From the cell containing the given text, extract its center point as (x, y) coordinate. 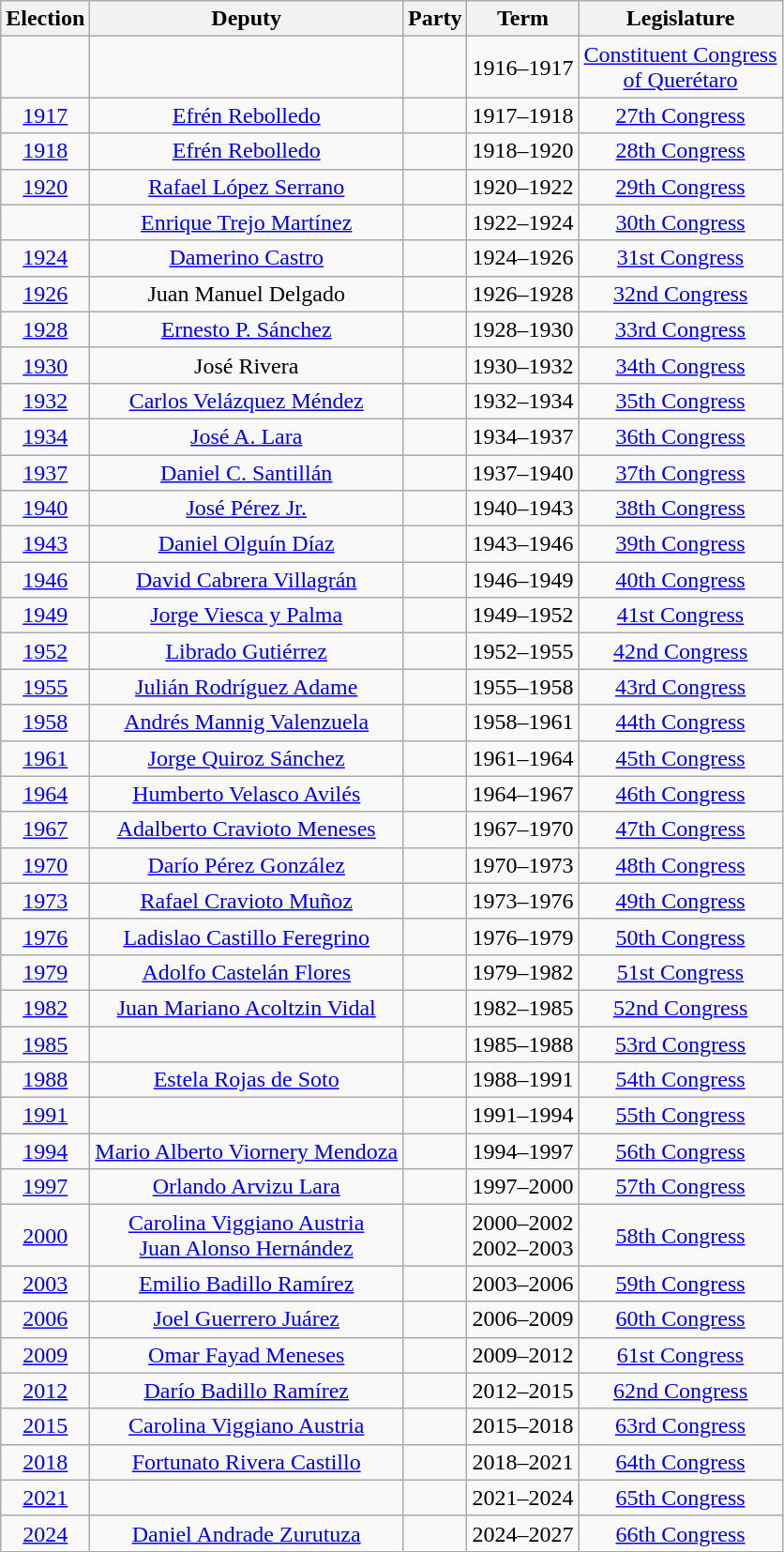
47th Congress (681, 829)
1961–1964 (523, 758)
2000–20022002–2003 (523, 1235)
43rd Congress (681, 687)
2012 (45, 1391)
1926–1928 (523, 294)
1917 (45, 115)
1973–1976 (523, 901)
1979–1982 (523, 972)
1976 (45, 936)
Damerino Castro (247, 258)
2015 (45, 1426)
1967–1970 (523, 829)
37th Congress (681, 472)
45th Congress (681, 758)
Carolina Viggiano Austria (247, 1426)
Jorge Quiroz Sánchez (247, 758)
64th Congress (681, 1462)
40th Congress (681, 580)
1930–1932 (523, 365)
2018–2021 (523, 1462)
1958–1961 (523, 723)
Darío Pérez González (247, 865)
2018 (45, 1462)
Party (435, 19)
Legislature (681, 19)
1955–1958 (523, 687)
2024–2027 (523, 1533)
54th Congress (681, 1080)
1964 (45, 794)
Orlando Arvizu Lara (247, 1187)
2000 (45, 1235)
27th Congress (681, 115)
1991 (45, 1116)
Juan Manuel Delgado (247, 294)
35th Congress (681, 401)
José Pérez Jr. (247, 509)
Ernesto P. Sánchez (247, 329)
1952 (45, 651)
Julián Rodríguez Adame (247, 687)
Juan Mariano Acoltzin Vidal (247, 1008)
Daniel C. Santillán (247, 472)
34th Congress (681, 365)
30th Congress (681, 222)
Election (45, 19)
52nd Congress (681, 1008)
1928–1930 (523, 329)
Rafael López Serrano (247, 187)
65th Congress (681, 1498)
1918 (45, 151)
1918–1920 (523, 151)
1961 (45, 758)
36th Congress (681, 436)
Jorge Viesca y Palma (247, 616)
Andrés Mannig Valenzuela (247, 723)
29th Congress (681, 187)
39th Congress (681, 544)
61st Congress (681, 1355)
1946 (45, 580)
38th Congress (681, 509)
1924 (45, 258)
1979 (45, 972)
Omar Fayad Meneses (247, 1355)
1949–1952 (523, 616)
2009 (45, 1355)
2024 (45, 1533)
1937–1940 (523, 472)
1920 (45, 187)
1932 (45, 401)
Ladislao Castillo Feregrino (247, 936)
1964–1967 (523, 794)
1982–1985 (523, 1008)
2015–2018 (523, 1426)
1917–1918 (523, 115)
1988 (45, 1080)
1976–1979 (523, 936)
51st Congress (681, 972)
1997 (45, 1187)
Estela Rojas de Soto (247, 1080)
58th Congress (681, 1235)
1988–1991 (523, 1080)
Daniel Andrade Zurutuza (247, 1533)
1973 (45, 901)
1943 (45, 544)
1926 (45, 294)
Carolina Viggiano AustriaJuan Alonso Hernández (247, 1235)
1932–1934 (523, 401)
David Cabrera Villagrán (247, 580)
1946–1949 (523, 580)
1934–1937 (523, 436)
Emilio Badillo Ramírez (247, 1284)
1922–1924 (523, 222)
63rd Congress (681, 1426)
Deputy (247, 19)
1920–1922 (523, 187)
48th Congress (681, 865)
1958 (45, 723)
1949 (45, 616)
66th Congress (681, 1533)
1994 (45, 1151)
1985 (45, 1044)
59th Congress (681, 1284)
1994–1997 (523, 1151)
Librado Gutiérrez (247, 651)
46th Congress (681, 794)
33rd Congress (681, 329)
1952–1955 (523, 651)
2009–2012 (523, 1355)
31st Congress (681, 258)
Rafael Cravioto Muñoz (247, 901)
Adalberto Cravioto Meneses (247, 829)
Carlos Velázquez Méndez (247, 401)
1934 (45, 436)
2003 (45, 1284)
1982 (45, 1008)
1928 (45, 329)
1997–2000 (523, 1187)
José A. Lara (247, 436)
Daniel Olguín Díaz (247, 544)
42nd Congress (681, 651)
Joel Guerrero Juárez (247, 1319)
56th Congress (681, 1151)
55th Congress (681, 1116)
Fortunato Rivera Castillo (247, 1462)
2021 (45, 1498)
2006 (45, 1319)
1924–1926 (523, 258)
2021–2024 (523, 1498)
1970–1973 (523, 865)
1916–1917 (523, 68)
Mario Alberto Viornery Mendoza (247, 1151)
62nd Congress (681, 1391)
2003–2006 (523, 1284)
50th Congress (681, 936)
44th Congress (681, 723)
1991–1994 (523, 1116)
28th Congress (681, 151)
57th Congress (681, 1187)
José Rivera (247, 365)
2012–2015 (523, 1391)
1967 (45, 829)
41st Congress (681, 616)
1955 (45, 687)
2006–2009 (523, 1319)
1943–1946 (523, 544)
32nd Congress (681, 294)
1940 (45, 509)
1940–1943 (523, 509)
60th Congress (681, 1319)
53rd Congress (681, 1044)
Darío Badillo Ramírez (247, 1391)
1970 (45, 865)
1930 (45, 365)
1985–1988 (523, 1044)
Enrique Trejo Martínez (247, 222)
Adolfo Castelán Flores (247, 972)
1937 (45, 472)
Term (523, 19)
49th Congress (681, 901)
Constituent Congressof Querétaro (681, 68)
Humberto Velasco Avilés (247, 794)
